Locate the cell with the specified text and output its [x, y] center coordinate. 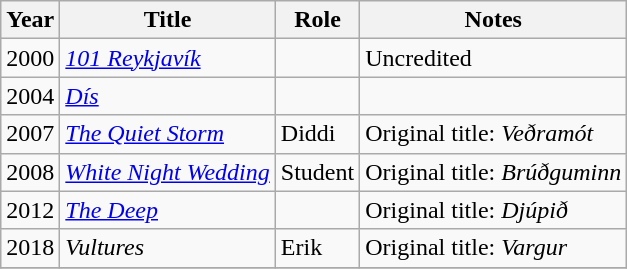
Student [317, 172]
White Night Wedding [168, 172]
2012 [30, 210]
Uncredited [494, 58]
2004 [30, 96]
Erik [317, 248]
2018 [30, 248]
Vultures [168, 248]
101 Reykjavík [168, 58]
2008 [30, 172]
Diddi [317, 134]
Dís [168, 96]
2007 [30, 134]
The Quiet Storm [168, 134]
Notes [494, 20]
Original title: Vargur [494, 248]
Original title: Djúpið [494, 210]
The Deep [168, 210]
Year [30, 20]
2000 [30, 58]
Original title: Veðramót [494, 134]
Original title: Brúðguminn [494, 172]
Title [168, 20]
Role [317, 20]
